Locate the cell with the specified text and output its (X, Y) center coordinate. 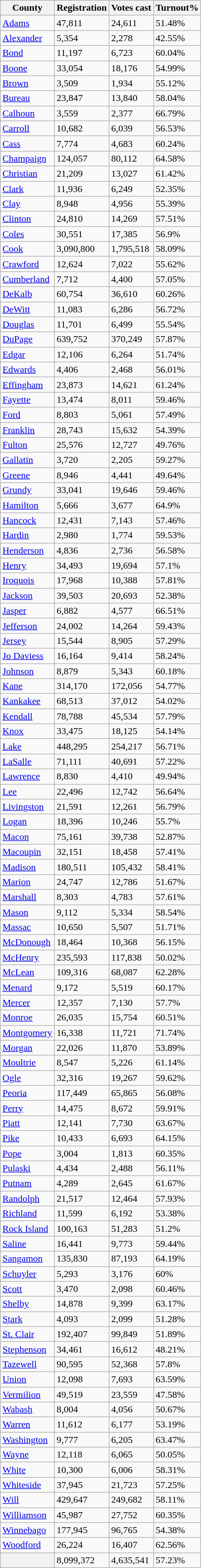
10,433 (82, 1138)
Clark (27, 189)
8,905 (131, 641)
1,934 (131, 83)
11,870 (131, 1048)
54.77% (177, 686)
48.21% (177, 1349)
Rock Island (27, 1229)
Massac (27, 927)
18,176 (131, 68)
McHenry (27, 957)
Macon (27, 837)
Hamilton (27, 505)
Madison (27, 867)
Greene (27, 475)
7,774 (82, 143)
639,752 (82, 339)
57.1% (177, 565)
24,810 (82, 219)
71,111 (82, 761)
52.87% (177, 837)
63.59% (177, 1379)
65,865 (131, 1093)
8,672 (131, 1108)
36,610 (131, 294)
6,286 (131, 309)
15,632 (131, 430)
McLean (27, 972)
51.74% (177, 354)
4,056 (131, 1410)
25,576 (82, 445)
3,090,800 (82, 249)
21,209 (82, 173)
66.51% (177, 611)
13,474 (82, 400)
87,193 (131, 1259)
11,599 (82, 1214)
Sangamon (27, 1259)
12,742 (131, 792)
2,099 (131, 1319)
Scott (27, 1289)
10,388 (131, 580)
Calhoun (27, 113)
54.02% (177, 701)
Brown (27, 83)
7,693 (131, 1379)
Lawrence (27, 776)
18,396 (82, 822)
59.53% (177, 535)
52,368 (131, 1364)
10,368 (131, 942)
24,002 (82, 626)
4,093 (82, 1319)
45,534 (131, 716)
62.56% (177, 1545)
Winnebago (27, 1530)
2,205 (131, 460)
Clinton (27, 219)
8,099,372 (82, 1560)
53.19% (177, 1425)
Christian (27, 173)
14,264 (131, 626)
2,980 (82, 535)
Lake (27, 746)
Fulton (27, 445)
3,677 (131, 505)
Monroe (27, 1018)
45,987 (82, 1515)
5,343 (131, 671)
8,004 (82, 1410)
Menard (27, 988)
11,197 (82, 53)
11,083 (82, 309)
63.17% (177, 1304)
57.41% (177, 852)
370,249 (131, 339)
50.02% (177, 957)
19,694 (131, 565)
Washington (27, 1440)
7,130 (131, 1003)
Shelby (27, 1304)
47.58% (177, 1394)
429,647 (82, 1500)
59.44% (177, 1244)
26,224 (82, 1545)
23,559 (131, 1394)
117,449 (82, 1093)
4,441 (131, 475)
49,519 (82, 1394)
Mason (27, 912)
59.43% (177, 626)
71.74% (177, 1033)
57.81% (177, 580)
117,838 (131, 957)
172,056 (131, 686)
Schuyler (27, 1274)
Jackson (27, 596)
51.48% (177, 23)
24,611 (131, 23)
49.64% (177, 475)
10,682 (82, 128)
17,385 (131, 234)
6,882 (82, 611)
19,267 (131, 1078)
4,400 (131, 279)
17,968 (82, 580)
8,803 (82, 415)
4,577 (131, 611)
177,945 (82, 1530)
57.46% (177, 520)
Turnout% (177, 8)
Moultrie (27, 1063)
2,098 (131, 1289)
30,551 (82, 234)
60% (177, 1274)
Crawford (27, 264)
3,720 (82, 460)
Edgar (27, 354)
55.12% (177, 83)
22,496 (82, 792)
Jefferson (27, 626)
63.47% (177, 1440)
12,464 (131, 1199)
235,593 (82, 957)
55.39% (177, 204)
54.39% (177, 430)
33,054 (82, 68)
2,377 (131, 113)
61.24% (177, 384)
4,783 (131, 897)
6,249 (131, 189)
Carroll (27, 128)
58.24% (177, 656)
Jo Daviess (27, 656)
23,873 (82, 384)
75,161 (82, 837)
52.38% (177, 596)
57.23% (177, 1560)
60.18% (177, 671)
Bureau (27, 98)
51.2% (177, 1229)
Marion (27, 882)
135,830 (82, 1259)
5,293 (82, 1274)
56.08% (177, 1093)
DeWitt (27, 309)
57.51% (177, 219)
18,125 (131, 731)
Gallatin (27, 460)
3,004 (82, 1153)
6,723 (131, 53)
90,595 (82, 1364)
Iroquois (27, 580)
54.38% (177, 1530)
Tazewell (27, 1364)
37,012 (131, 701)
Coles (27, 234)
Registration (82, 8)
57.29% (177, 641)
60.24% (177, 143)
Henderson (27, 550)
12,357 (82, 1003)
Fayette (27, 400)
8,011 (131, 400)
57.05% (177, 279)
7,712 (82, 279)
Votes cast (131, 8)
11,612 (82, 1425)
254,217 (131, 746)
64.19% (177, 1259)
Ogle (27, 1078)
7,730 (131, 1123)
33,475 (82, 731)
Saline (27, 1244)
16,164 (82, 656)
11,936 (82, 189)
56.72% (177, 309)
Woodford (27, 1545)
16,407 (131, 1545)
Kendall (27, 716)
DeKalb (27, 294)
Lee (27, 792)
Hancock (27, 520)
12,106 (82, 354)
4,683 (131, 143)
9,112 (82, 912)
59.62% (177, 1078)
Richland (27, 1214)
6,192 (131, 1214)
58.31% (177, 1470)
57.7% (177, 1003)
2,278 (131, 38)
Boone (27, 68)
58.41% (177, 867)
27,752 (131, 1515)
4,836 (82, 550)
Vermilion (27, 1394)
18,458 (131, 852)
59.91% (177, 1108)
6,693 (131, 1138)
McDonough (27, 942)
57.49% (177, 415)
26,035 (82, 1018)
14,269 (131, 219)
32,151 (82, 852)
DuPage (27, 339)
4,434 (82, 1168)
56.9% (177, 234)
Kankakee (27, 701)
20,693 (131, 596)
57.93% (177, 1199)
47,811 (82, 23)
Stark (27, 1319)
23,847 (82, 98)
64.15% (177, 1138)
53.38% (177, 1214)
Adams (27, 23)
Will (27, 1500)
9,399 (131, 1304)
Clay (27, 204)
Whiteside (27, 1485)
9,773 (131, 1244)
15,754 (131, 1018)
Piatt (27, 1123)
Perry (27, 1108)
2,736 (131, 550)
99,849 (131, 1334)
Ford (27, 415)
Morgan (27, 1048)
96,765 (131, 1530)
10,246 (131, 822)
12,098 (82, 1379)
4,956 (131, 204)
28,743 (82, 430)
Marshall (27, 897)
6,177 (131, 1425)
10,650 (82, 927)
Peoria (27, 1093)
Pope (27, 1153)
2,488 (131, 1168)
5,226 (131, 1063)
9,172 (82, 988)
59.27% (177, 460)
58.54% (177, 912)
12,624 (82, 264)
1,795,518 (131, 249)
19,646 (131, 490)
Cook (27, 249)
64.58% (177, 158)
80,112 (131, 158)
109,316 (82, 972)
8,303 (82, 897)
7,022 (131, 264)
16,338 (82, 1033)
8,830 (82, 776)
9,777 (82, 1440)
57.79% (177, 716)
22,026 (82, 1048)
53.89% (177, 1048)
55.62% (177, 264)
7,143 (131, 520)
3,509 (82, 83)
Randolph (27, 1199)
6,499 (131, 324)
56.11% (177, 1168)
105,432 (131, 867)
15,544 (82, 641)
192,407 (82, 1334)
14,878 (82, 1304)
60,754 (82, 294)
60.04% (177, 53)
1,813 (131, 1153)
34,461 (82, 1349)
11,721 (131, 1033)
49.94% (177, 776)
57.22% (177, 761)
34,493 (82, 565)
61.42% (177, 173)
55.54% (177, 324)
56.58% (177, 550)
78,788 (82, 716)
6,205 (131, 1440)
52.35% (177, 189)
64.9% (177, 505)
6,006 (131, 1470)
12,431 (82, 520)
LaSalle (27, 761)
39,503 (82, 596)
6,264 (131, 354)
Jersey (27, 641)
58.04% (177, 98)
Henry (27, 565)
13,840 (131, 98)
4,406 (82, 369)
57.25% (177, 1485)
Pulaski (27, 1168)
448,295 (82, 746)
8,547 (82, 1063)
58.11% (177, 1500)
2,645 (131, 1184)
4,289 (82, 1184)
12,786 (131, 882)
Williamson (27, 1515)
5,519 (131, 988)
58.09% (177, 249)
18,464 (82, 942)
3,559 (82, 113)
32,316 (82, 1078)
14,621 (131, 384)
14,475 (82, 1108)
56.64% (177, 792)
Putnam (27, 1184)
62.28% (177, 972)
60.51% (177, 1018)
Union (27, 1379)
Jasper (27, 611)
Cass (27, 143)
8,879 (82, 671)
49.76% (177, 445)
3,470 (82, 1289)
314,170 (82, 686)
4,410 (131, 776)
9,414 (131, 656)
68,087 (131, 972)
3,176 (131, 1274)
180,511 (82, 867)
24,747 (82, 882)
5,354 (82, 38)
39,738 (131, 837)
1,774 (131, 535)
12,727 (131, 445)
Champaign (27, 158)
Effingham (27, 384)
St. Clair (27, 1334)
Johnson (27, 671)
Wabash (27, 1410)
56.71% (177, 746)
Warren (27, 1425)
2,468 (131, 369)
Bond (27, 53)
55.7% (177, 822)
5,666 (82, 505)
21,517 (82, 1199)
40,691 (131, 761)
66.79% (177, 113)
21,723 (131, 1485)
42.55% (177, 38)
16,441 (82, 1244)
56.79% (177, 807)
Kane (27, 686)
33,041 (82, 490)
10,300 (82, 1470)
5,061 (131, 415)
60.17% (177, 988)
Franklin (27, 430)
12,261 (131, 807)
100,163 (82, 1229)
5,334 (131, 912)
249,682 (131, 1500)
51.67% (177, 882)
4,635,541 (131, 1560)
12,141 (82, 1123)
37,945 (82, 1485)
60.46% (177, 1289)
51.28% (177, 1319)
63.67% (177, 1123)
Wayne (27, 1455)
50.67% (177, 1410)
56.53% (177, 128)
51,283 (131, 1229)
County (27, 8)
57.8% (177, 1364)
Logan (27, 822)
Alexander (27, 38)
61.67% (177, 1184)
56.01% (177, 369)
Knox (27, 731)
Cumberland (27, 279)
Grundy (27, 490)
54.14% (177, 731)
21,591 (82, 807)
11,701 (82, 324)
51.71% (177, 927)
Hardin (27, 535)
54.99% (177, 68)
Livingston (27, 807)
57.87% (177, 339)
6,039 (131, 128)
60.26% (177, 294)
Edwards (27, 369)
Mercer (27, 1003)
13,027 (131, 173)
6,065 (131, 1455)
White (27, 1470)
Macoupin (27, 852)
12,118 (82, 1455)
51.89% (177, 1334)
5,507 (131, 927)
16,612 (131, 1349)
8,948 (82, 204)
Stephenson (27, 1349)
68,513 (82, 701)
50.05% (177, 1455)
56.15% (177, 942)
8,946 (82, 475)
Pike (27, 1138)
Montgomery (27, 1033)
57.61% (177, 897)
124,057 (82, 158)
Douglas (27, 324)
61.14% (177, 1063)
